Return [X, Y] of the center of cell containing provided text 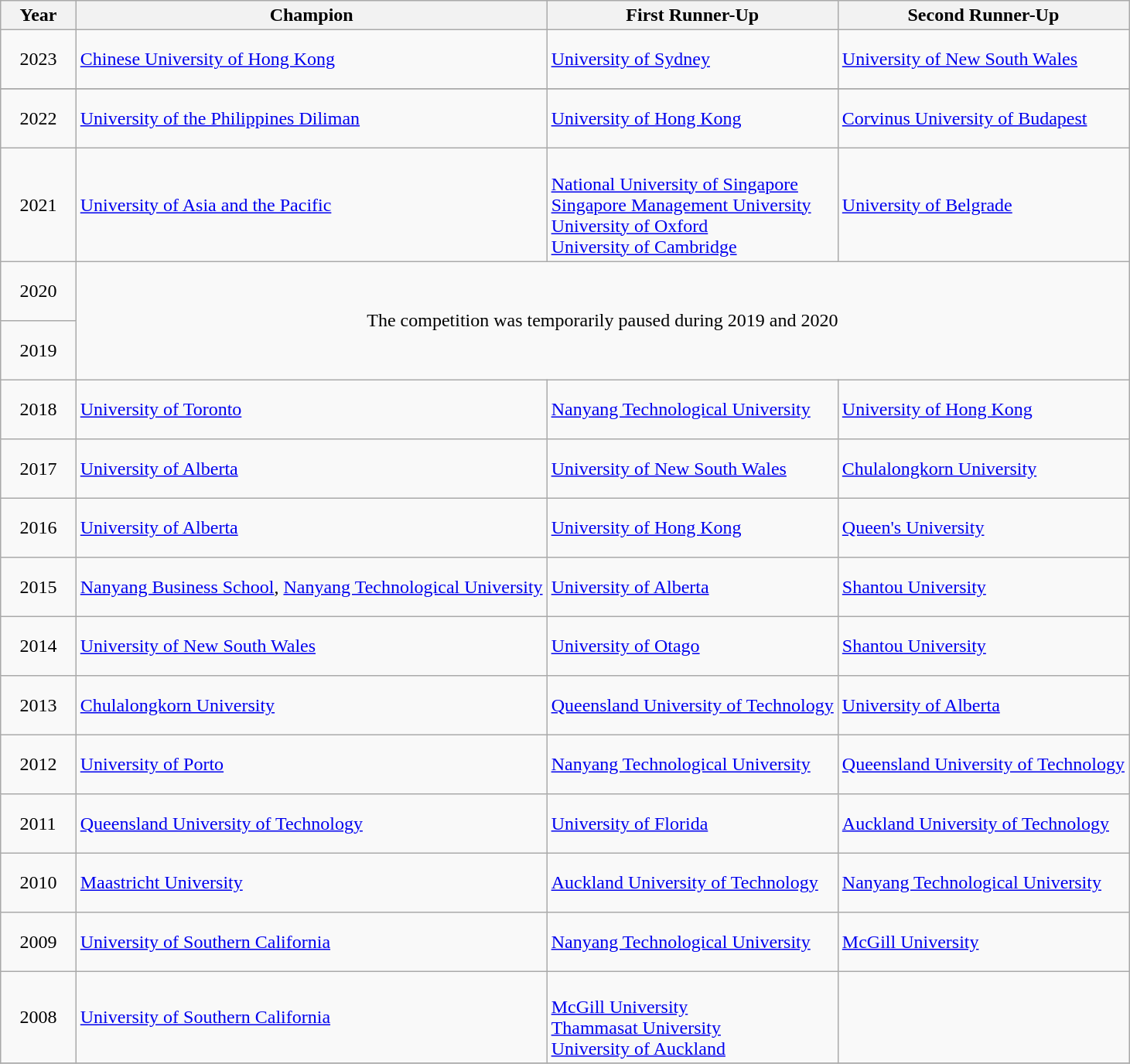
University of Porto [311, 764]
2013 [39, 704]
University of Asia and the Pacific [311, 205]
2011 [39, 823]
Queen's University [983, 527]
2014 [39, 646]
2012 [39, 764]
University of the Philippines Diliman [311, 118]
2017 [39, 468]
Maastricht University [311, 882]
2010 [39, 882]
2016 [39, 527]
2019 [39, 350]
Second Runner-Up [983, 15]
2021 [39, 205]
2008 [39, 1018]
University of Toronto [311, 409]
National University of SingaporeSingapore Management UniversityUniversity of OxfordUniversity of Cambridge [692, 205]
McGill University [983, 941]
2015 [39, 586]
McGill UniversityThammasat UniversityUniversity of Auckland [692, 1018]
First Runner-Up [692, 15]
Corvinus University of Budapest [983, 118]
2023 [39, 60]
Champion [311, 15]
Nanyang Business School, Nanyang Technological University [311, 586]
Chinese University of Hong Kong [311, 60]
University of Sydney [692, 60]
2022 [39, 118]
Year [39, 15]
University of Florida [692, 823]
The competition was temporarily paused during 2019 and 2020 [602, 320]
2020 [39, 291]
University of Belgrade [983, 205]
2018 [39, 409]
2009 [39, 941]
University of Otago [692, 646]
